For the text-containing cell, return its midpoint in [X, Y] coordinate format. 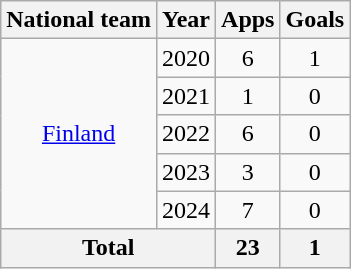
Apps [248, 20]
7 [248, 210]
3 [248, 172]
Finland [79, 134]
2023 [186, 172]
Year [186, 20]
2020 [186, 58]
2021 [186, 96]
National team [79, 20]
Total [108, 248]
2022 [186, 134]
23 [248, 248]
2024 [186, 210]
Goals [315, 20]
